Output the (x, y) coordinate of the center of the cell containing the given text.  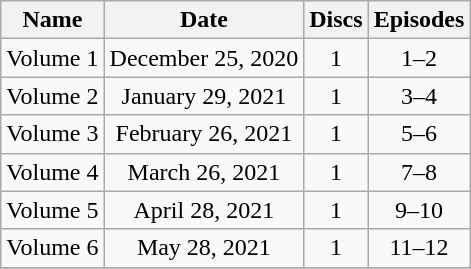
Date (204, 20)
May 28, 2021 (204, 248)
Volume 4 (52, 172)
March 26, 2021 (204, 172)
December 25, 2020 (204, 58)
5–6 (419, 134)
Discs (336, 20)
April 28, 2021 (204, 210)
Episodes (419, 20)
January 29, 2021 (204, 96)
February 26, 2021 (204, 134)
Volume 3 (52, 134)
Volume 6 (52, 248)
11–12 (419, 248)
Volume 2 (52, 96)
Volume 1 (52, 58)
1–2 (419, 58)
Volume 5 (52, 210)
9–10 (419, 210)
Name (52, 20)
7–8 (419, 172)
3–4 (419, 96)
